Capture the cell that displays the provided text and extract its [x, y] central coordinate. 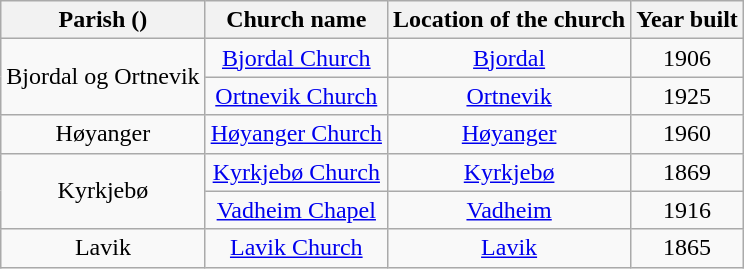
Lavik Church [296, 248]
Bjordal [508, 58]
Location of the church [508, 20]
1869 [688, 172]
Vadheim Chapel [296, 210]
1916 [688, 210]
Year built [688, 20]
Vadheim [508, 210]
Parish () [103, 20]
Ortnevik Church [296, 96]
Bjordal og Ortnevik [103, 77]
1960 [688, 134]
Ortnevik [508, 96]
Church name [296, 20]
1906 [688, 58]
Høyanger Church [296, 134]
1865 [688, 248]
Kyrkjebø Church [296, 172]
Bjordal Church [296, 58]
1925 [688, 96]
